Return the (x, y) coordinate for the center point of the cell that contains the specified text.  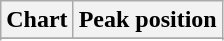
Peak position (148, 20)
Chart (37, 20)
